Identify which cell holds the provided text, then report its [X, Y] central coordinate. 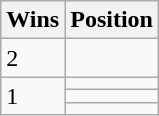
1 [33, 96]
Wins [33, 20]
Position [112, 20]
2 [33, 58]
